For the text-containing cell, return its midpoint in [X, Y] coordinate format. 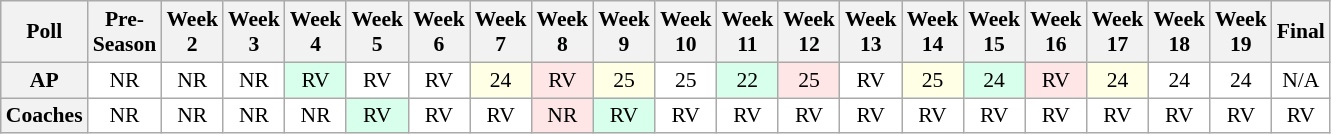
Week12 [809, 32]
Pre-Season [125, 32]
Week14 [933, 32]
22 [748, 80]
Week13 [871, 32]
Week3 [254, 32]
Week8 [562, 32]
Week2 [192, 32]
Week11 [748, 32]
Week9 [624, 32]
Week17 [1118, 32]
Poll [44, 32]
Week4 [316, 32]
Week16 [1056, 32]
Week7 [501, 32]
N/A [1301, 80]
Week18 [1179, 32]
AP [44, 80]
Week10 [686, 32]
Week6 [439, 32]
Week15 [994, 32]
Week5 [377, 32]
Final [1301, 32]
Coaches [44, 116]
Week19 [1241, 32]
